Return the [X, Y] coordinate for the center point of the cell that contains the specified text.  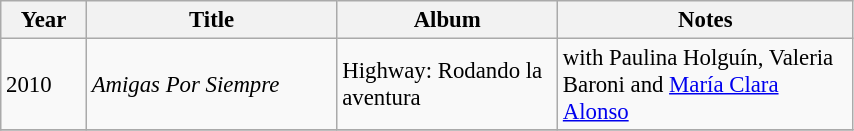
Year [44, 20]
Album [448, 20]
with Paulina Holguín, Valeria Baroni and María Clara Alonso [706, 85]
Title [212, 20]
Highway: Rodando la aventura [448, 85]
Notes [706, 20]
2010 [44, 85]
Amigas Por Siempre [212, 85]
